Detect which cell encompasses the target text, then output its (x, y) center coordinate. 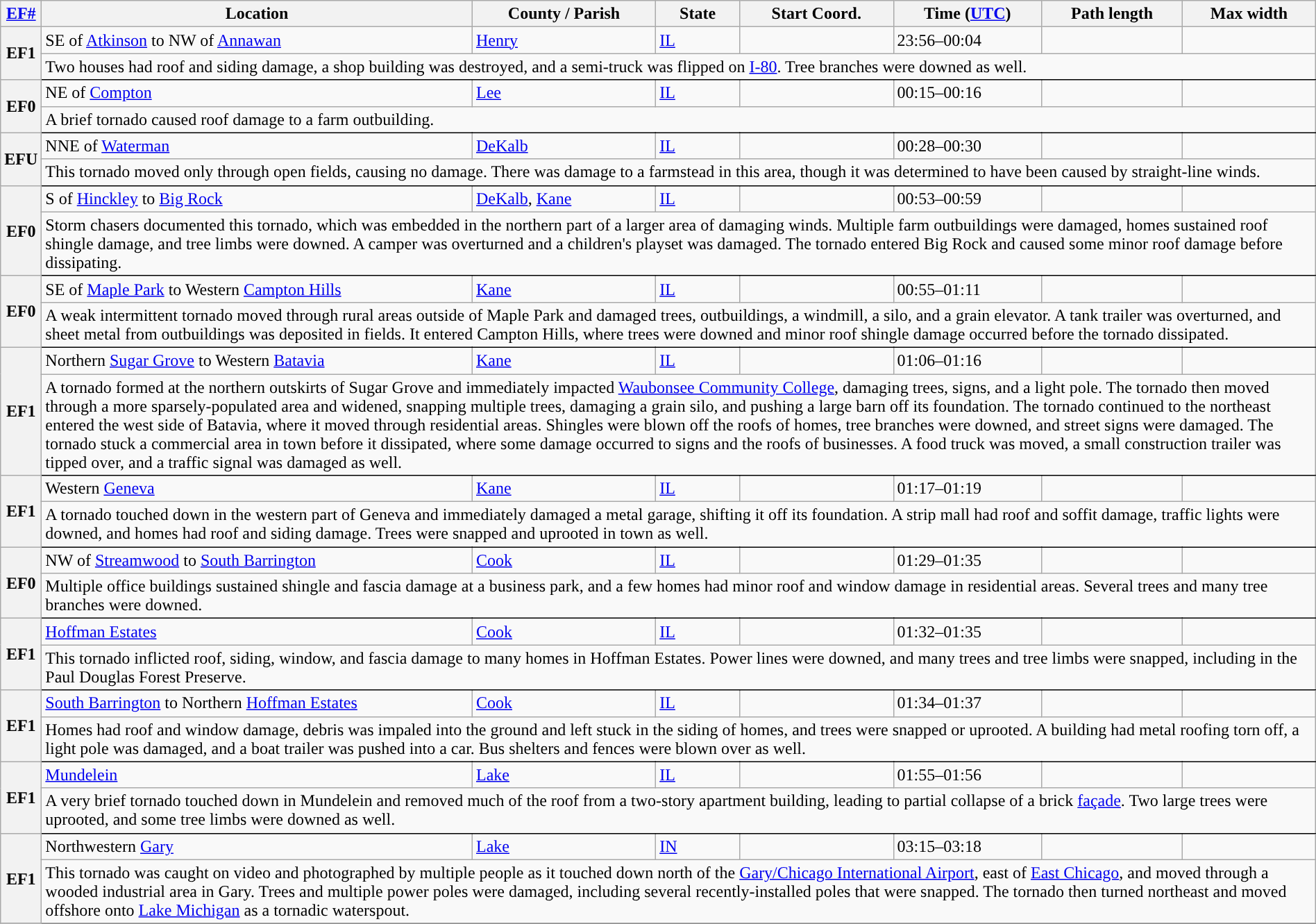
Hoffman Estates (257, 632)
NE of Compton (257, 93)
A brief tornado caused roof damage to a farm outbuilding. (679, 119)
23:56–00:04 (968, 40)
00:15–00:16 (968, 93)
SE of Atkinson to NW of Annawan (257, 40)
03:15–03:18 (968, 846)
Western Geneva (257, 489)
S of Hinckley to Big Rock (257, 199)
Northern Sugar Grove to Western Batavia (257, 360)
EF# (21, 14)
State (698, 14)
Location (257, 14)
01:34–01:37 (968, 703)
00:53–00:59 (968, 199)
DeKalb, Kane (564, 199)
EFU (21, 159)
South Barrington to Northern Hoffman Estates (257, 703)
Start Coord. (816, 14)
Two houses had roof and siding damage, a shop building was destroyed, and a semi-truck was flipped on I-80. Tree branches were downed as well. (679, 67)
00:28–00:30 (968, 146)
Time (UTC) (968, 14)
County / Parish (564, 14)
IN (698, 846)
NNE of Waterman (257, 146)
NW of Streamwood to South Barrington (257, 560)
01:17–01:19 (968, 489)
01:55–01:56 (968, 775)
Henry (564, 40)
00:55–01:11 (968, 289)
Max width (1249, 14)
SE of Maple Park to Western Campton Hills (257, 289)
01:29–01:35 (968, 560)
01:06–01:16 (968, 360)
Mundelein (257, 775)
Lee (564, 93)
01:32–01:35 (968, 632)
DeKalb (564, 146)
Northwestern Gary (257, 846)
Path length (1112, 14)
